Output the [X, Y] coordinate of the center of the cell containing the given text.  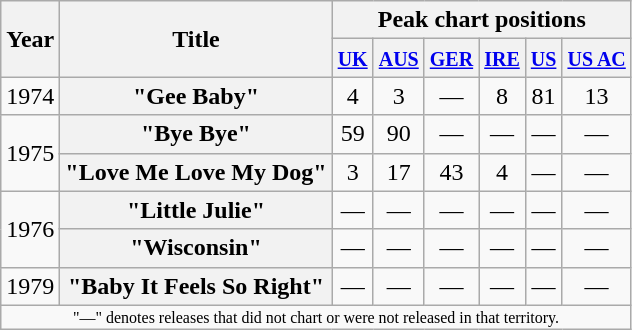
1975 [30, 153]
US AC [596, 58]
13 [596, 96]
59 [352, 134]
Title [196, 39]
AUS [398, 58]
IRE [502, 58]
"Little Julie" [196, 210]
UK [352, 58]
"Baby It Feels So Right" [196, 286]
"Wisconsin" [196, 248]
Peak chart positions [482, 20]
US [544, 58]
Year [30, 39]
1976 [30, 229]
"Bye Bye" [196, 134]
43 [451, 172]
81 [544, 96]
8 [502, 96]
GER [451, 58]
"Love Me Love My Dog" [196, 172]
17 [398, 172]
1974 [30, 96]
"—" denotes releases that did not chart or were not released in that territory. [316, 317]
"Gee Baby" [196, 96]
1979 [30, 286]
90 [398, 134]
